From the cell containing the given text, extract its center point as [x, y] coordinate. 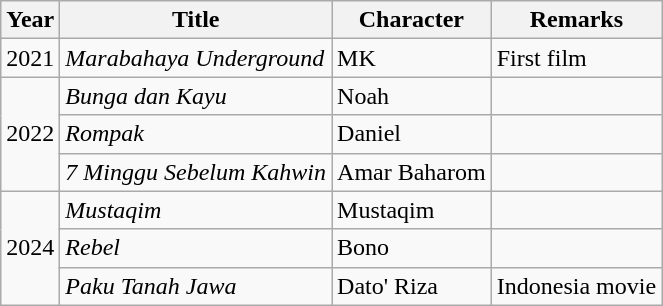
7 Minggu Sebelum Kahwin [196, 172]
Dato' Riza [412, 286]
Paku Tanah Jawa [196, 286]
Rebel [196, 248]
Remarks [576, 20]
Title [196, 20]
2021 [30, 58]
Year [30, 20]
Indonesia movie [576, 286]
Daniel [412, 134]
Marabahaya Underground [196, 58]
Noah [412, 96]
MK [412, 58]
2022 [30, 134]
Amar Baharom [412, 172]
Bono [412, 248]
First film [576, 58]
2024 [30, 248]
Bunga dan Kayu [196, 96]
Character [412, 20]
Rompak [196, 134]
